Detect which cell encompasses the target text, then output its (x, y) center coordinate. 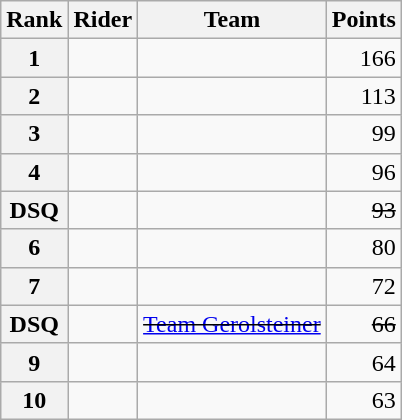
64 (364, 362)
2 (34, 96)
6 (34, 248)
113 (364, 96)
Team Gerolsteiner (232, 324)
99 (364, 134)
66 (364, 324)
Rank (34, 20)
93 (364, 210)
166 (364, 58)
7 (34, 286)
1 (34, 58)
3 (34, 134)
Points (364, 20)
10 (34, 400)
9 (34, 362)
96 (364, 172)
Rider (103, 20)
63 (364, 400)
72 (364, 286)
Team (232, 20)
80 (364, 248)
4 (34, 172)
